Output the [x, y] coordinate of the center of the cell containing the given text.  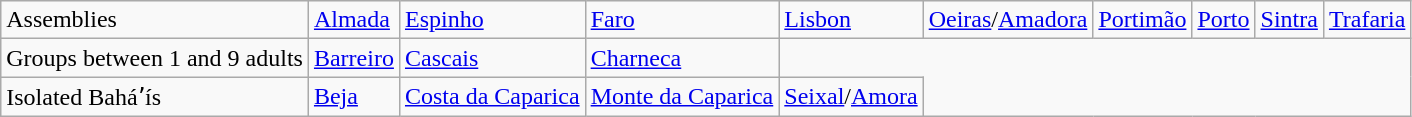
Lisbon [851, 20]
Espinho [492, 20]
Oeiras/Amadora [1008, 20]
Charneca [682, 58]
Cascais [492, 58]
Barreiro [354, 58]
Almada [354, 20]
Monte da Caparica [682, 97]
Groups between 1 and 9 adults [155, 58]
Isolated Baháʼís [155, 97]
Faro [682, 20]
Portimão [1142, 20]
Seixal/Amora [851, 97]
Trafaria [1366, 20]
Porto [1224, 20]
Beja [354, 97]
Assemblies [155, 20]
Sintra [1289, 20]
Costa da Caparica [492, 97]
